Output the (x, y) coordinate of the center of the cell containing the given text.  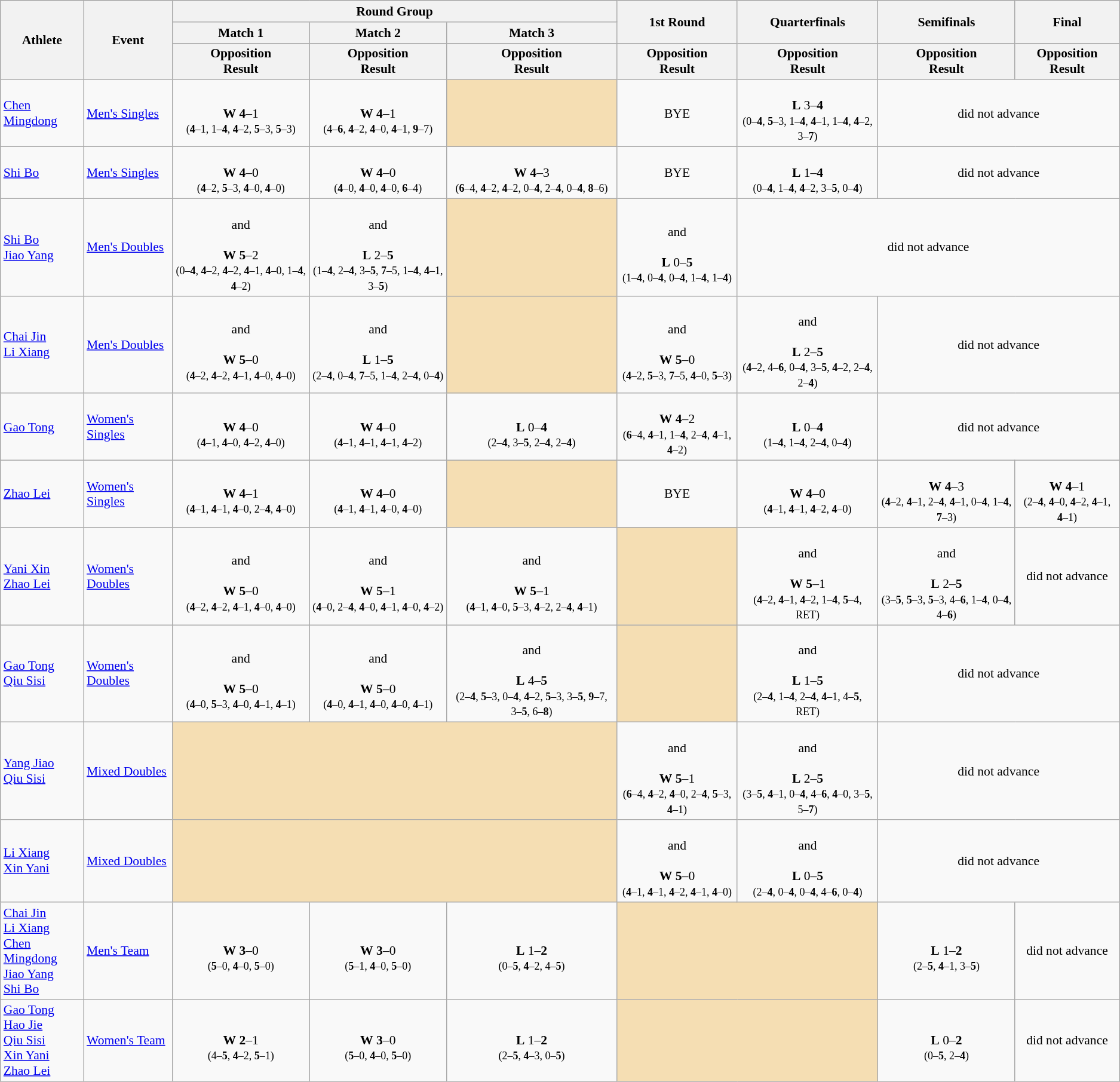
Shi BoJiao Yang (42, 247)
andL 1–5(2–4, 0–4, 7–5, 1–4, 2–4, 0–4) (378, 344)
W 4–0(4–1, 4–1, 4–1, 4–2) (378, 427)
Women's Team (128, 1041)
L 1–2(2–5, 4–1, 3–5) (947, 951)
andW 5–0(4–1, 4–1, 4–2, 4–1, 4–0) (677, 861)
Round Group (394, 11)
W 4–1(4–1, 1–4, 4–2, 5–3, 5–3) (241, 114)
andL 2–5(1–4, 2–4, 3–5, 7–5, 1–4, 4–1, 3–5) (378, 247)
Yang JiaoQiu Sisi (42, 771)
W 4–3(6–4, 4–2, 4–2, 0–4, 2–4, 0–4, 8–6) (532, 173)
andW 5–0(4–2, 5–3, 7–5, 4–0, 5–3) (677, 344)
Shi Bo (42, 173)
andL 2–5(4–2, 4–6, 0–4, 3–5, 4–2, 2–4, 2–4) (808, 344)
Final (1067, 22)
L 0–4(2–4, 3–5, 2–4, 2–4) (532, 427)
andW 5–1(6–4, 4–2, 4–0, 2–4, 5–3, 4–1) (677, 771)
W 4–2(6–4, 4–1, 1–4, 2–4, 4–1, 4–2) (677, 427)
Men's Team (128, 951)
L 1–2(0–5, 4–2, 4–5) (532, 951)
andW 5–2(0–4, 4–2, 4–2, 4–1, 4–0, 1–4, 4–2) (241, 247)
W 4–0(4–2, 5–3, 4–0, 4–0) (241, 173)
Chen Mingdong (42, 114)
Event (128, 40)
andW 5–1(4–2, 4–1, 4–2, 1–4, 5–4, RET) (808, 576)
andL 2–5(3–5, 5–3, 5–3, 4–6, 1–4, 0–4, 4–6) (947, 576)
W 4–0(4–1, 4–1, 4–2, 4–0) (808, 494)
W 4–3(4–2, 4–1, 2–4, 4–1, 0–4, 1–4, 7–3) (947, 494)
1st Round (677, 22)
Gao TongQiu Sisi (42, 674)
andW 5–0(4–0, 5–3, 4–0, 4–1, 4–1) (241, 674)
W 4–0(4–1, 4–1, 4–0, 4–0) (378, 494)
andW 5–1(4–1, 4–0, 5–3, 4–2, 2–4, 4–1) (532, 576)
L 3–4(0–4, 5–3, 1–4, 4–1, 1–4, 4–2, 3–7) (808, 114)
W 4–1(2–4, 4–0, 4–2, 4–1, 4–1) (1067, 494)
W 4–0(4–0, 4–0, 4–0, 6–4) (378, 173)
andL 1–5(2–4, 1–4, 2–4, 4–1, 4–5, RET) (808, 674)
Athlete (42, 40)
andL 4–5(2–4, 5–3, 0–4, 4–2, 5–3, 3–5, 9–7, 3–5, 6–8) (532, 674)
andL 2–5(3–5, 4–1, 0–4, 4–6, 4–0, 3–5, 5–7) (808, 771)
Gao TongHao JieQiu SisiXin YaniZhao Lei (42, 1041)
Chai JinLi XiangChen MingdongJiao YangShi Bo (42, 951)
L 0–4(1–4, 1–4, 2–4, 0–4) (808, 427)
L 1–2(2–5, 4–3, 0–5) (532, 1041)
W 2–1(4–5, 4–2, 5–1) (241, 1041)
Zhao Lei (42, 494)
andL 0–5(2–4, 0–4, 0–4, 4–6, 0–4) (808, 861)
Match 1 (241, 33)
L 1–4(0–4, 1–4, 4–2, 3–5, 0–4) (808, 173)
Quarterfinals (808, 22)
W 3–0(5–1, 4–0, 5–0) (378, 951)
Chai JinLi Xiang (42, 344)
andW 5–0(4–0, 4–1, 4–0, 4–0, 4–1) (378, 674)
L 0–2(0–5, 2–4) (947, 1041)
Yani XinZhao Lei (42, 576)
andL 0–5(1–4, 0–4, 0–4, 1–4, 1–4) (677, 247)
Semifinals (947, 22)
Gao Tong (42, 427)
W 4–1(4–1, 4–1, 4–0, 2–4, 4–0) (241, 494)
Match 3 (532, 33)
W 4–0(4–1, 4–0, 4–2, 4–0) (241, 427)
Match 2 (378, 33)
andW 5–1(4–0, 2–4, 4–0, 4–1, 4–0, 4–2) (378, 576)
Li XiangXin Yani (42, 861)
W 4–1(4–6, 4–2, 4–0, 4–1, 9–7) (378, 114)
